Find where the given text appears and provide that cell's center as (X, Y) coordinate. 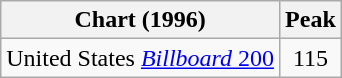
Peak (311, 20)
Chart (1996) (140, 20)
United States Billboard 200 (140, 58)
115 (311, 58)
